Return the (x, y) coordinate for the center point of the cell that contains the specified text.  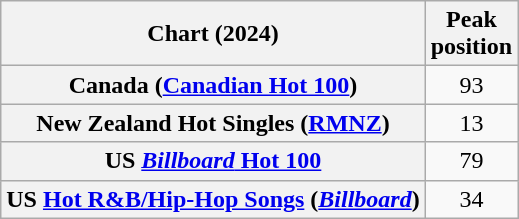
US Hot R&B/Hip-Hop Songs (Billboard) (213, 199)
New Zealand Hot Singles (RMNZ) (213, 123)
Canada (Canadian Hot 100) (213, 85)
Peakposition (471, 34)
34 (471, 199)
US Billboard Hot 100 (213, 161)
13 (471, 123)
93 (471, 85)
Chart (2024) (213, 34)
79 (471, 161)
